Pinpoint the cell where the given text exists, returning its [x, y] midpoint coordinate. 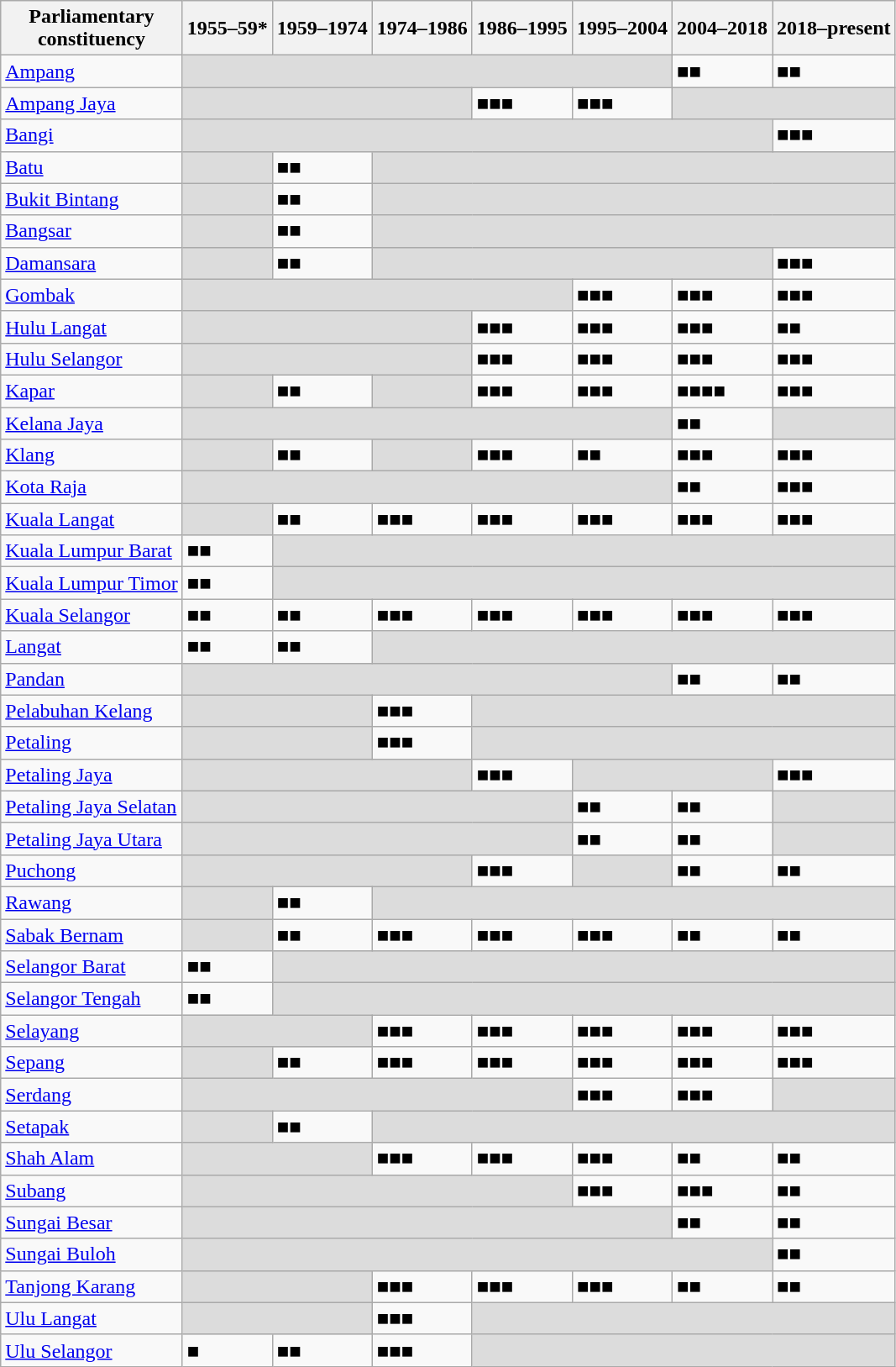
Gombak [92, 295]
1959–1974 [322, 29]
Pelabuhan Kelang [92, 711]
Puchong [92, 870]
Selangor Tengah [92, 999]
Kuala Lumpur Timor [92, 583]
Hulu Selangor [92, 359]
Shah Alam [92, 1159]
Parliamentaryconstituency [92, 29]
Setapak [92, 1127]
Hulu Langat [92, 327]
Selayang [92, 1031]
Kuala Selangor [92, 615]
Ampang [92, 71]
Ulu Selangor [92, 1350]
Kelana Jaya [92, 423]
Sungai Besar [92, 1222]
■ [227, 1350]
Kapar [92, 391]
Bukit Bintang [92, 199]
Serdang [92, 1095]
Petaling [92, 743]
1955–59* [227, 29]
Langat [92, 647]
2004–2018 [722, 29]
Kuala Lumpur Barat [92, 551]
Rawang [92, 902]
1974–1986 [422, 29]
Damansara [92, 263]
Petaling Jaya Utara [92, 839]
Bangi [92, 135]
2018–present [835, 29]
Tanjong Karang [92, 1286]
Petaling Jaya Selatan [92, 807]
Sabak Bernam [92, 935]
1986–1995 [522, 29]
Batu [92, 167]
Kota Raja [92, 487]
Pandan [92, 679]
Ampang Jaya [92, 103]
1995–2004 [621, 29]
Bangsar [92, 231]
■■■■ [722, 391]
Subang [92, 1191]
Klang [92, 455]
Sepang [92, 1063]
Petaling Jaya [92, 775]
Selangor Barat [92, 967]
Kuala Langat [92, 519]
Sungai Buloh [92, 1254]
Ulu Langat [92, 1318]
